Identify which cell holds the provided text, then report its [x, y] central coordinate. 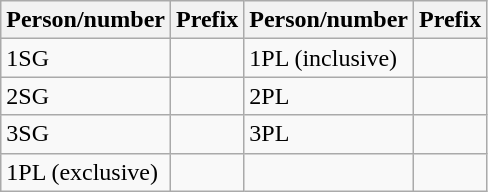
1PL (exclusive) [86, 172]
1PL (inclusive) [329, 58]
3PL [329, 134]
2PL [329, 96]
1SG [86, 58]
3SG [86, 134]
2SG [86, 96]
